From the cell containing the given text, extract its center point as [X, Y] coordinate. 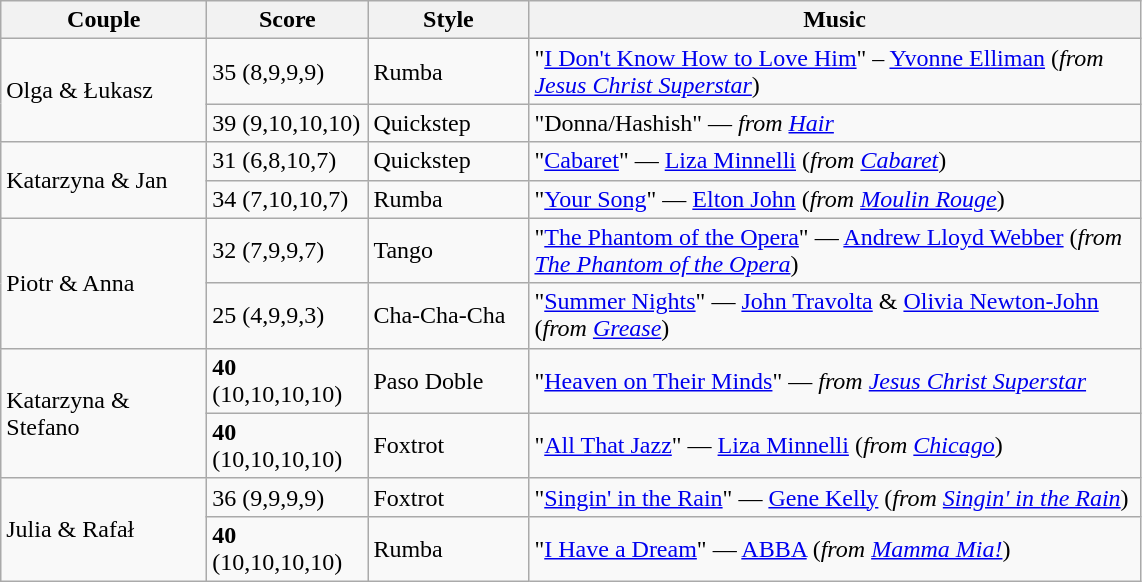
Tango [448, 250]
Piotr & Anna [104, 283]
Katarzyna & Jan [104, 180]
39 (9,10,10,10) [288, 123]
Score [288, 20]
"Donna/Hashish" — from Hair [834, 123]
"Your Song" — Elton John (from Moulin Rouge) [834, 199]
31 (6,8,10,7) [288, 161]
"Cabaret" — Liza Minnelli (from Cabaret) [834, 161]
Julia & Rafał [104, 530]
34 (7,10,10,7) [288, 199]
32 (7,9,9,7) [288, 250]
"All That Jazz" — Liza Minnelli (from Chicago) [834, 446]
Style [448, 20]
Music [834, 20]
Katarzyna & Stefano [104, 413]
25 (4,9,9,3) [288, 316]
"I Have a Dream" — ABBA (from Mamma Mia!) [834, 548]
"Summer Nights" — John Travolta & Olivia Newton-John (from Grease) [834, 316]
"Singin' in the Rain" — Gene Kelly (from Singin' in the Rain) [834, 497]
Olga & Łukasz [104, 90]
35 (8,9,9,9) [288, 72]
"I Don't Know How to Love Him" – Yvonne Elliman (from Jesus Christ Superstar) [834, 72]
36 (9,9,9,9) [288, 497]
Couple [104, 20]
Paso Doble [448, 380]
"The Phantom of the Opera" — Andrew Lloyd Webber (from The Phantom of the Opera) [834, 250]
Cha-Cha-Cha [448, 316]
"Heaven on Their Minds" — from Jesus Christ Superstar [834, 380]
